Output the [x, y] coordinate of the center of the cell containing the given text.  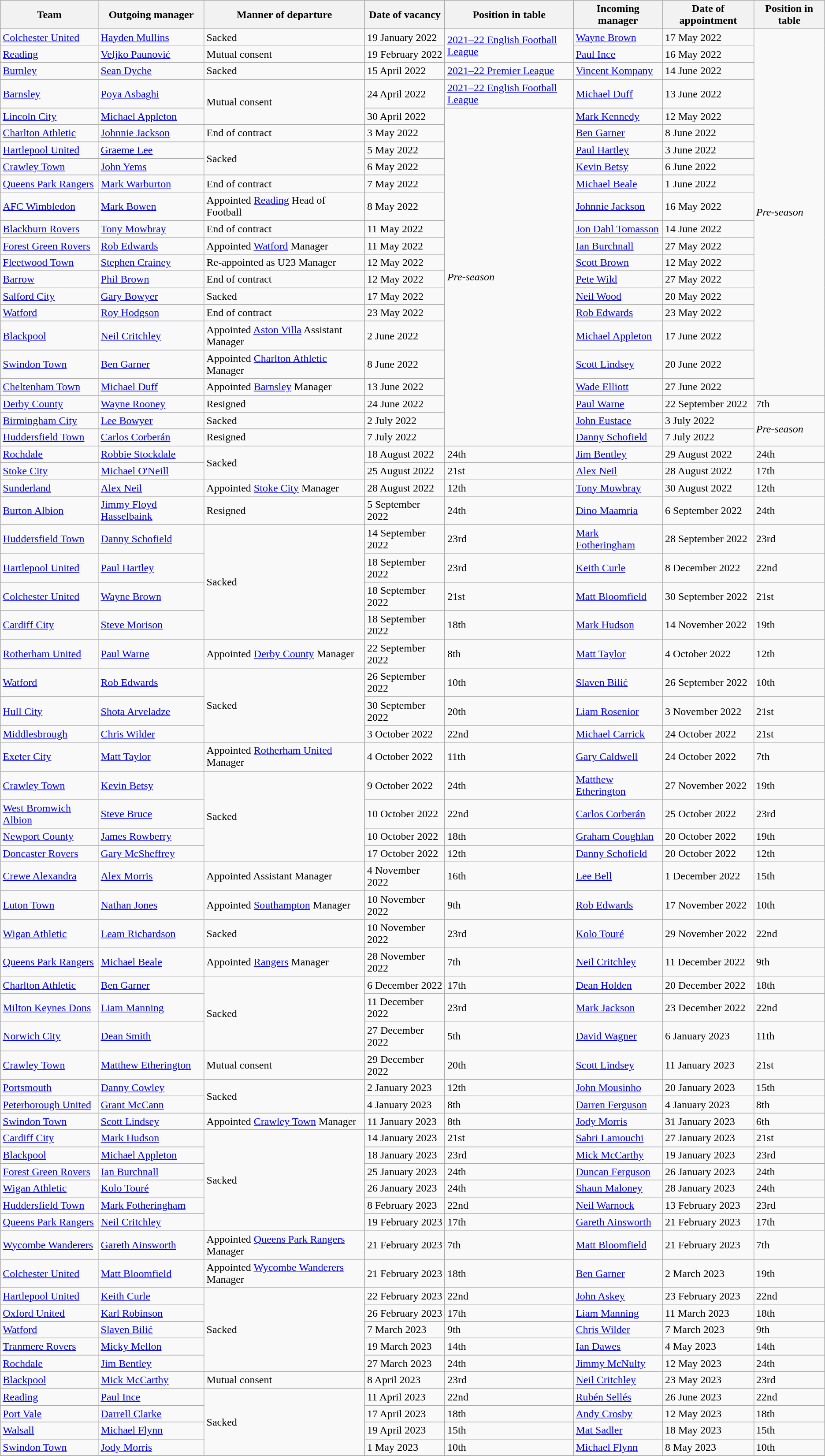
29 December 2022 [405, 1065]
Liam Rosenior [618, 711]
4 May 2023 [708, 1347]
29 August 2022 [708, 454]
2 July 2022 [405, 421]
Shaun Maloney [618, 1188]
John Mousinho [618, 1088]
11 April 2023 [405, 1397]
Pete Wild [618, 279]
25 October 2022 [708, 814]
Gary Caldwell [618, 756]
Steve Bruce [151, 814]
Date of appointment [708, 15]
19 February 2023 [405, 1222]
John Askey [618, 1296]
25 August 2022 [405, 471]
Sunderland [49, 488]
24 June 2022 [405, 404]
22 February 2023 [405, 1296]
Roy Hodgson [151, 313]
4 November 2022 [405, 876]
27 January 2023 [708, 1138]
26 February 2023 [405, 1313]
3 July 2022 [708, 421]
Appointed Assistant Manager [284, 876]
8 April 2023 [405, 1380]
Gary Bowyer [151, 296]
Appointed Watford Manager [284, 246]
9 October 2022 [405, 786]
28 January 2023 [708, 1188]
Blackburn Rovers [49, 229]
Burton Albion [49, 510]
Appointed Rangers Manager [284, 962]
6 May 2022 [405, 167]
31 January 2023 [708, 1121]
8 May 2023 [708, 1447]
Graham Coughlan [618, 837]
Wycombe Wanderers [49, 1245]
Jon Dahl Tomasson [618, 229]
17 October 2022 [405, 853]
Vincent Kompany [618, 71]
18 January 2023 [405, 1155]
Walsall [49, 1430]
16th [509, 876]
Sean Dyche [151, 71]
Graeme Lee [151, 150]
Appointed Reading Head of Football [284, 206]
30 April 2022 [405, 116]
23 December 2022 [708, 1008]
19 February 2022 [405, 54]
Date of vacancy [405, 15]
19 April 2023 [405, 1430]
Micky Mellon [151, 1347]
Stephen Crainey [151, 263]
Andy Crosby [618, 1414]
Fleetwood Town [49, 263]
19 January 2023 [708, 1155]
Lee Bowyer [151, 421]
27 December 2022 [405, 1037]
15 April 2022 [405, 71]
7 May 2022 [405, 183]
8 May 2022 [405, 206]
6th [789, 1121]
27 March 2023 [405, 1363]
Dean Smith [151, 1037]
Middlesbrough [49, 734]
6 June 2022 [708, 167]
27 November 2022 [708, 786]
29 November 2022 [708, 934]
28 September 2022 [708, 539]
Karl Robinson [151, 1313]
1 June 2022 [708, 183]
Appointed Stoke City Manager [284, 488]
Mark Bowen [151, 206]
Robbie Stockdale [151, 454]
Mark Jackson [618, 1008]
AFC Wimbledon [49, 206]
5 September 2022 [405, 510]
Derby County [49, 404]
Salford City [49, 296]
14 January 2023 [405, 1138]
Rubén Sellés [618, 1397]
Appointed Barnsley Manager [284, 387]
11 March 2023 [708, 1313]
Ian Dawes [618, 1347]
Manner of departure [284, 15]
23 February 2023 [708, 1296]
Norwich City [49, 1037]
Appointed Queens Park Rangers Manager [284, 1245]
Darrell Clarke [151, 1414]
20 December 2022 [708, 985]
John Eustace [618, 421]
Wade Elliott [618, 387]
14 September 2022 [405, 539]
Barnsley [49, 93]
Neil Wood [618, 296]
Barrow [49, 279]
Newport County [49, 837]
20 June 2022 [708, 364]
Appointed Southampton Manager [284, 905]
West Bromwich Albion [49, 814]
Doncaster Rovers [49, 853]
3 June 2022 [708, 150]
Hayden Mullins [151, 37]
Port Vale [49, 1414]
Shota Arveladze [151, 711]
Appointed Aston Villa Assistant Manager [284, 336]
Peterborough United [49, 1105]
17 April 2023 [405, 1414]
30 August 2022 [708, 488]
Neil Warnock [618, 1205]
2021–22 Premier League [509, 71]
20 May 2022 [708, 296]
1 May 2023 [405, 1447]
2 June 2022 [405, 336]
Milton Keynes Dons [49, 1008]
26 June 2023 [708, 1397]
Rotherham United [49, 654]
8 February 2023 [405, 1205]
6 September 2022 [708, 510]
3 October 2022 [405, 734]
Duncan Ferguson [618, 1172]
Appointed Crawley Town Manager [284, 1121]
Dean Holden [618, 985]
27 June 2022 [708, 387]
Nathan Jones [151, 905]
Team [49, 15]
Luton Town [49, 905]
Jimmy McNulty [618, 1363]
20 January 2023 [708, 1088]
3 May 2022 [405, 133]
Lincoln City [49, 116]
Wayne Rooney [151, 404]
6 December 2022 [405, 985]
Crewe Alexandra [49, 876]
Portsmouth [49, 1088]
Lee Bell [618, 876]
Appointed Wycombe Wanderers Manager [284, 1273]
Cheltenham Town [49, 387]
Appointed Rotherham United Manager [284, 756]
Scott Brown [618, 263]
Alex Morris [151, 876]
Exeter City [49, 756]
Re-appointed as U23 Manager [284, 263]
1 December 2022 [708, 876]
James Rowberry [151, 837]
Danny Cowley [151, 1088]
Appointed Charlton Athletic Manager [284, 364]
19 January 2022 [405, 37]
Jimmy Floyd Hasselbaink [151, 510]
2 January 2023 [405, 1088]
8 December 2022 [708, 568]
19 March 2023 [405, 1347]
Stoke City [49, 471]
Michael O'Neill [151, 471]
Phil Brown [151, 279]
Tranmere Rovers [49, 1347]
Hull City [49, 711]
25 January 2023 [405, 1172]
18 May 2023 [708, 1430]
Appointed Derby County Manager [284, 654]
Michael Carrick [618, 734]
Incoming manager [618, 15]
Birmingham City [49, 421]
Mat Sadler [618, 1430]
Grant McCann [151, 1105]
28 November 2022 [405, 962]
18 August 2022 [405, 454]
5th [509, 1037]
Dino Maamria [618, 510]
Steve Morison [151, 625]
Burnley [49, 71]
17 November 2022 [708, 905]
Mark Warburton [151, 183]
Mark Kennedy [618, 116]
Leam Richardson [151, 934]
John Yems [151, 167]
Darren Ferguson [618, 1105]
Oxford United [49, 1313]
6 January 2023 [708, 1037]
Gary McSheffrey [151, 853]
23 May 2023 [708, 1380]
Poya Asbaghi [151, 93]
2 March 2023 [708, 1273]
24 April 2022 [405, 93]
Outgoing manager [151, 15]
13 February 2023 [708, 1205]
17 June 2022 [708, 336]
Sabri Lamouchi [618, 1138]
5 May 2022 [405, 150]
3 November 2022 [708, 711]
Veljko Paunović [151, 54]
David Wagner [618, 1037]
14 November 2022 [708, 625]
